Detect which cell encompasses the target text, then output its [X, Y] center coordinate. 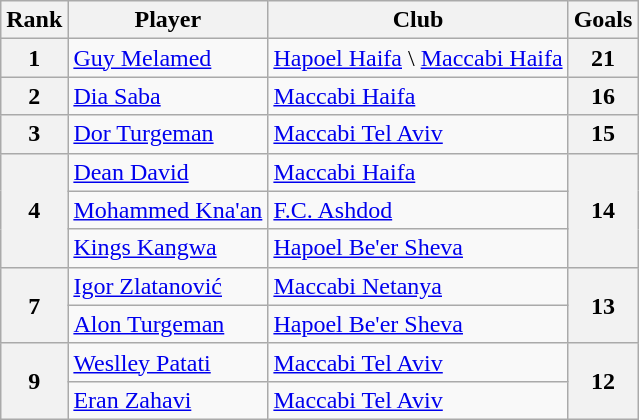
Mohammed Kna'an [168, 210]
Alon Turgeman [168, 324]
16 [603, 96]
Goals [603, 20]
2 [34, 96]
Maccabi Netanya [418, 286]
7 [34, 305]
Weslley Patati [168, 362]
1 [34, 58]
Eran Zahavi [168, 400]
Igor Zlatanović [168, 286]
Dia Saba [168, 96]
Hapoel Haifa \ Maccabi Haifa [418, 58]
Club [418, 20]
Kings Kangwa [168, 248]
14 [603, 210]
9 [34, 381]
15 [603, 134]
Rank [34, 20]
Dor Turgeman [168, 134]
Guy Melamed [168, 58]
Player [168, 20]
4 [34, 210]
12 [603, 381]
3 [34, 134]
13 [603, 305]
21 [603, 58]
Dean David [168, 172]
F.C. Ashdod [418, 210]
